Find where the given text appears and provide that cell's center as [x, y] coordinate. 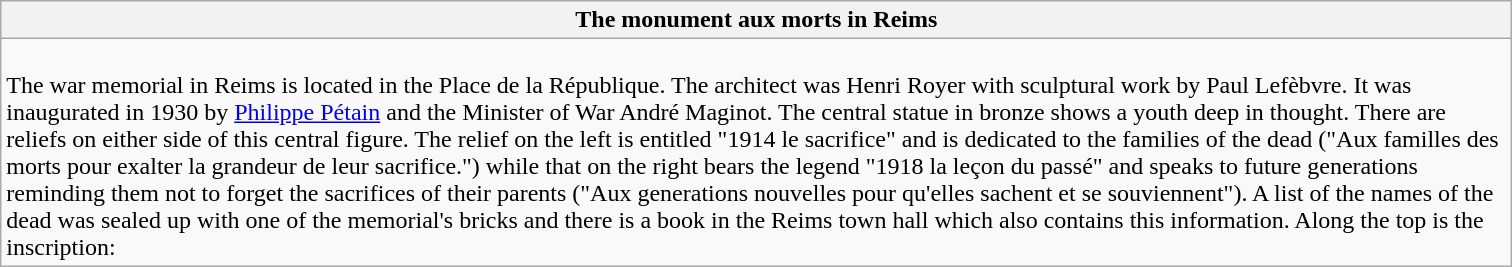
The monument aux morts in Reims [756, 20]
